Determine the [x, y] coordinate at the center of the cell enclosing the given text.  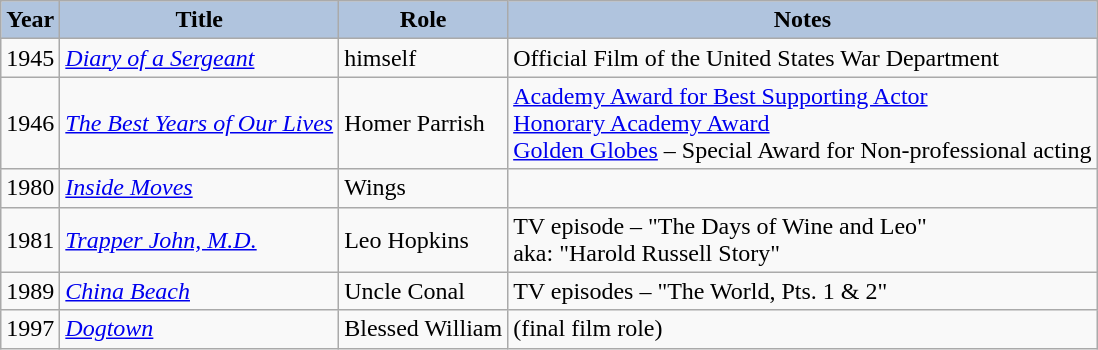
China Beach [200, 291]
TV episode – "The Days of Wine and Leo"aka: "Harold Russell Story" [802, 240]
TV episodes – "The World, Pts. 1 & 2" [802, 291]
Notes [802, 20]
Leo Hopkins [424, 240]
1981 [30, 240]
Homer Parrish [424, 123]
Uncle Conal [424, 291]
(final film role) [802, 329]
1980 [30, 188]
Wings [424, 188]
himself [424, 58]
Year [30, 20]
Role [424, 20]
Dogtown [200, 329]
Official Film of the United States War Department [802, 58]
1997 [30, 329]
1946 [30, 123]
Inside Moves [200, 188]
Trapper John, M.D. [200, 240]
1989 [30, 291]
Title [200, 20]
The Best Years of Our Lives [200, 123]
1945 [30, 58]
Diary of a Sergeant [200, 58]
Blessed William [424, 329]
Academy Award for Best Supporting ActorHonorary Academy AwardGolden Globes – Special Award for Non-professional acting [802, 123]
